Scan for the cell matching the given text and deliver its (X, Y) coordinate at center. 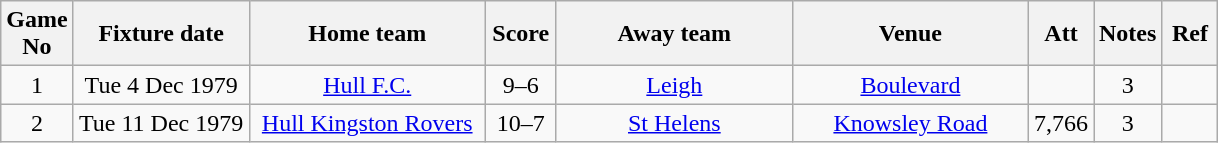
Tue 11 Dec 1979 (161, 123)
Fixture date (161, 34)
2 (37, 123)
1 (37, 85)
7,766 (1060, 123)
10–7 (520, 123)
Score (520, 34)
9–6 (520, 85)
Boulevard (910, 85)
Hull F.C. (367, 85)
Att (1060, 34)
Notes (1128, 34)
St Helens (674, 123)
Leigh (674, 85)
Hull Kingston Rovers (367, 123)
Home team (367, 34)
Away team (674, 34)
Venue (910, 34)
Knowsley Road (910, 123)
Game No (37, 34)
Tue 4 Dec 1979 (161, 85)
Ref (1190, 34)
